Find where the given text appears and provide that cell's center as (X, Y) coordinate. 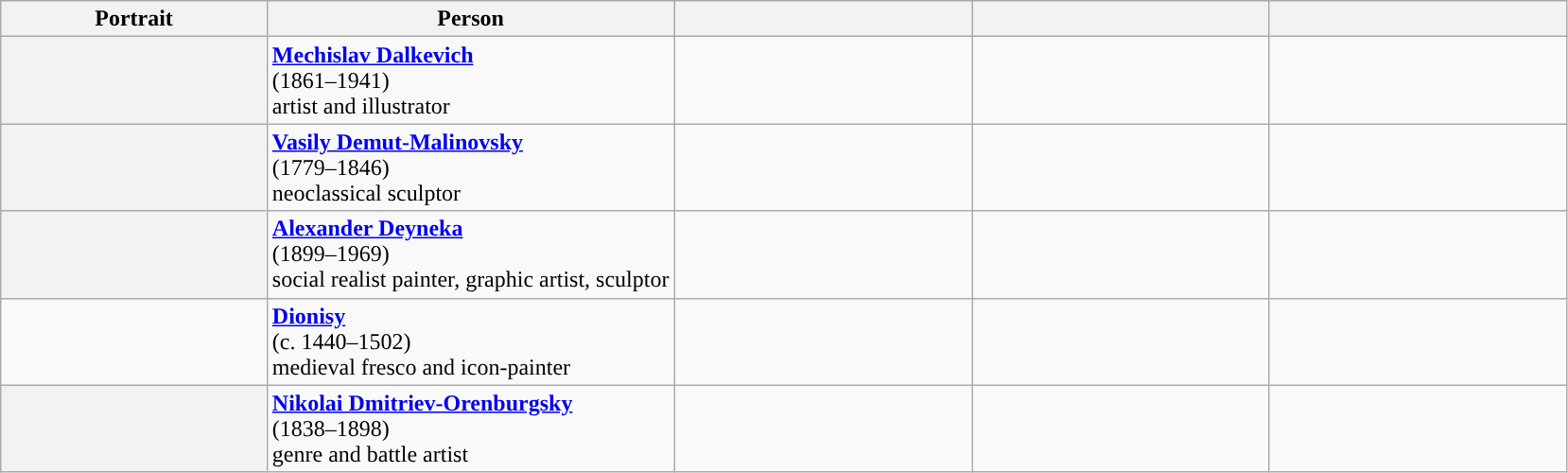
Dionisy(c. 1440–1502)medieval fresco and icon-painter (471, 342)
Portrait (134, 19)
Person (471, 19)
Nikolai Dmitriev-Orenburgsky(1838–1898)genre and battle artist (471, 429)
Vasily Demut-Malinovsky(1779–1846)neoclassical sculptor (471, 167)
Mechislav Dalkevich(1861–1941)artist and illustrator (471, 80)
Alexander Deyneka(1899–1969)social realist painter, graphic artist, sculptor (471, 254)
